Identify which cell holds the provided text, then report its (x, y) central coordinate. 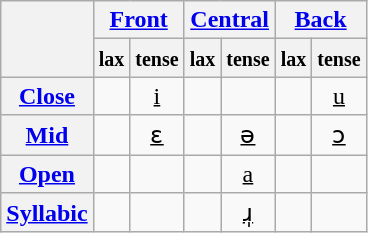
Front (138, 20)
Back (320, 20)
ɔ (339, 135)
Open (47, 173)
u (339, 96)
ə (248, 135)
Mid (47, 135)
i (157, 96)
Close (47, 96)
ɛ (157, 135)
ɹ̩ (248, 213)
a (248, 173)
Central (230, 20)
Syllabic (47, 213)
